Search for the cell housing the specified text and yield its [x, y] center coordinate. 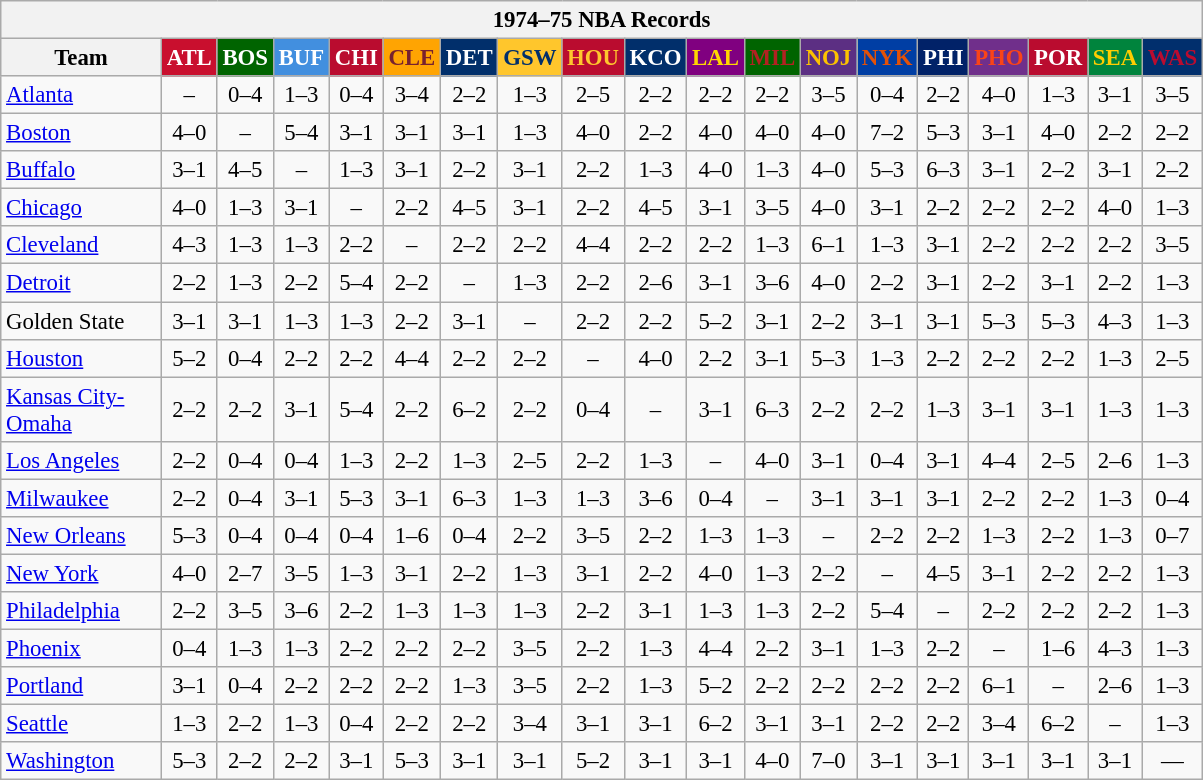
Buffalo [82, 170]
Los Angeles [82, 460]
Cleveland [82, 245]
Team [82, 58]
CHI [356, 58]
Atlanta [82, 95]
Detroit [82, 283]
Houston [82, 358]
— [1172, 761]
1974–75 NBA Records [602, 20]
HOU [594, 58]
Washington [82, 761]
PHI [944, 58]
Portland [82, 686]
Kansas City-Omaha [82, 410]
Golden State [82, 321]
POR [1058, 58]
NOJ [828, 58]
ATL [189, 58]
New York [82, 573]
7–0 [828, 761]
SEA [1116, 58]
Phoenix [82, 648]
CLE [412, 58]
LAL [716, 58]
Philadelphia [82, 611]
2–7 [245, 573]
Boston [82, 133]
PHO [999, 58]
Chicago [82, 208]
NYK [888, 58]
MIL [772, 58]
BUF [301, 58]
Seattle [82, 724]
New Orleans [82, 536]
KCO [656, 58]
0–7 [1172, 536]
BOS [245, 58]
WAS [1172, 58]
GSW [530, 58]
7–2 [888, 133]
Milwaukee [82, 498]
DET [470, 58]
